For the text-containing cell, return its midpoint in [X, Y] coordinate format. 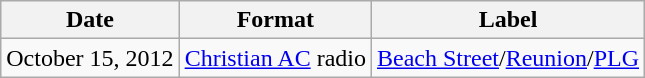
Date [90, 20]
October 15, 2012 [90, 58]
Label [508, 20]
Beach Street/Reunion/PLG [508, 58]
Christian AC radio [275, 58]
Format [275, 20]
